Detect which cell encompasses the target text, then output its [x, y] center coordinate. 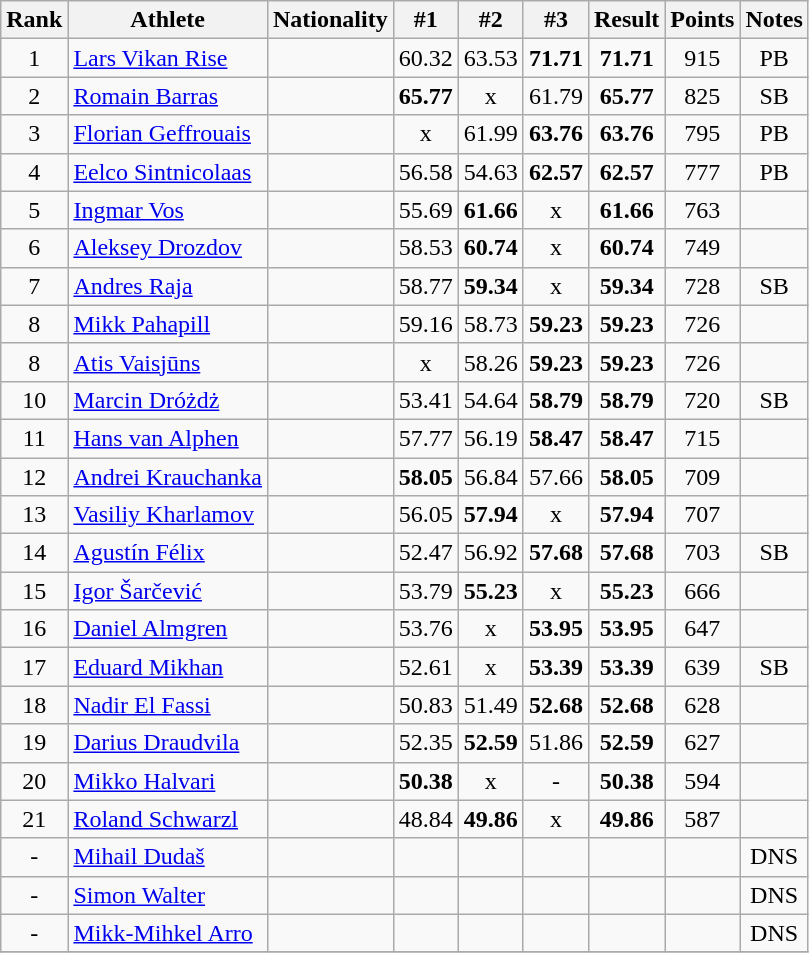
57.77 [426, 438]
63.53 [490, 58]
20 [34, 781]
50.83 [426, 705]
Mikk Pahapill [168, 324]
749 [702, 248]
19 [34, 743]
Notes [774, 20]
Result [626, 20]
Simon Walter [168, 895]
59.16 [426, 324]
61.79 [556, 96]
587 [702, 819]
666 [702, 591]
Ingmar Vos [168, 210]
21 [34, 819]
647 [702, 629]
Nationality [330, 20]
60.32 [426, 58]
707 [702, 515]
Agustín Félix [168, 553]
52.35 [426, 743]
52.47 [426, 553]
Mikk-Mihkel Arro [168, 933]
57.66 [556, 477]
56.84 [490, 477]
Andrei Krauchanka [168, 477]
5 [34, 210]
#3 [556, 20]
61.99 [490, 134]
Andres Raja [168, 286]
728 [702, 286]
56.92 [490, 553]
1 [34, 58]
56.05 [426, 515]
Eelco Sintnicolaas [168, 172]
Lars Vikan Rise [168, 58]
594 [702, 781]
#2 [490, 20]
Points [702, 20]
Romain Barras [168, 96]
48.84 [426, 819]
4 [34, 172]
3 [34, 134]
Mihail Dudaš [168, 857]
Nadir El Fassi [168, 705]
17 [34, 667]
777 [702, 172]
Igor Šarčević [168, 591]
2 [34, 96]
Aleksey Drozdov [168, 248]
7 [34, 286]
56.19 [490, 438]
763 [702, 210]
12 [34, 477]
Vasiliy Kharlamov [168, 515]
58.26 [490, 362]
Atis Vaisjūns [168, 362]
58.73 [490, 324]
Roland Schwarzl [168, 819]
58.77 [426, 286]
53.76 [426, 629]
Eduard Mikhan [168, 667]
51.49 [490, 705]
#1 [426, 20]
13 [34, 515]
915 [702, 58]
53.41 [426, 400]
54.64 [490, 400]
15 [34, 591]
56.58 [426, 172]
Daniel Almgren [168, 629]
18 [34, 705]
709 [702, 477]
11 [34, 438]
795 [702, 134]
627 [702, 743]
6 [34, 248]
10 [34, 400]
55.69 [426, 210]
16 [34, 629]
Mikko Halvari [168, 781]
Hans van Alphen [168, 438]
Florian Geffrouais [168, 134]
54.63 [490, 172]
639 [702, 667]
58.53 [426, 248]
Marcin Dróżdż [168, 400]
720 [702, 400]
51.86 [556, 743]
628 [702, 705]
Athlete [168, 20]
825 [702, 96]
52.61 [426, 667]
Darius Draudvila [168, 743]
Rank [34, 20]
703 [702, 553]
14 [34, 553]
53.79 [426, 591]
715 [702, 438]
